Determine the (x, y) coordinate at the center of the cell enclosing the given text.  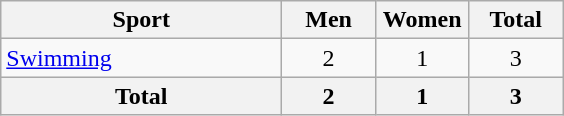
Men (329, 20)
Swimming (142, 58)
Sport (142, 20)
Women (422, 20)
